Capture the cell that displays the provided text and extract its [X, Y] central coordinate. 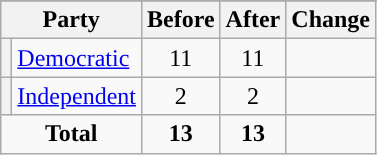
After [253, 20]
Party [72, 20]
Total [72, 134]
Independent [77, 96]
Before [180, 20]
Democratic [77, 58]
Change [331, 20]
